Return (x, y) of the center of cell containing provided text 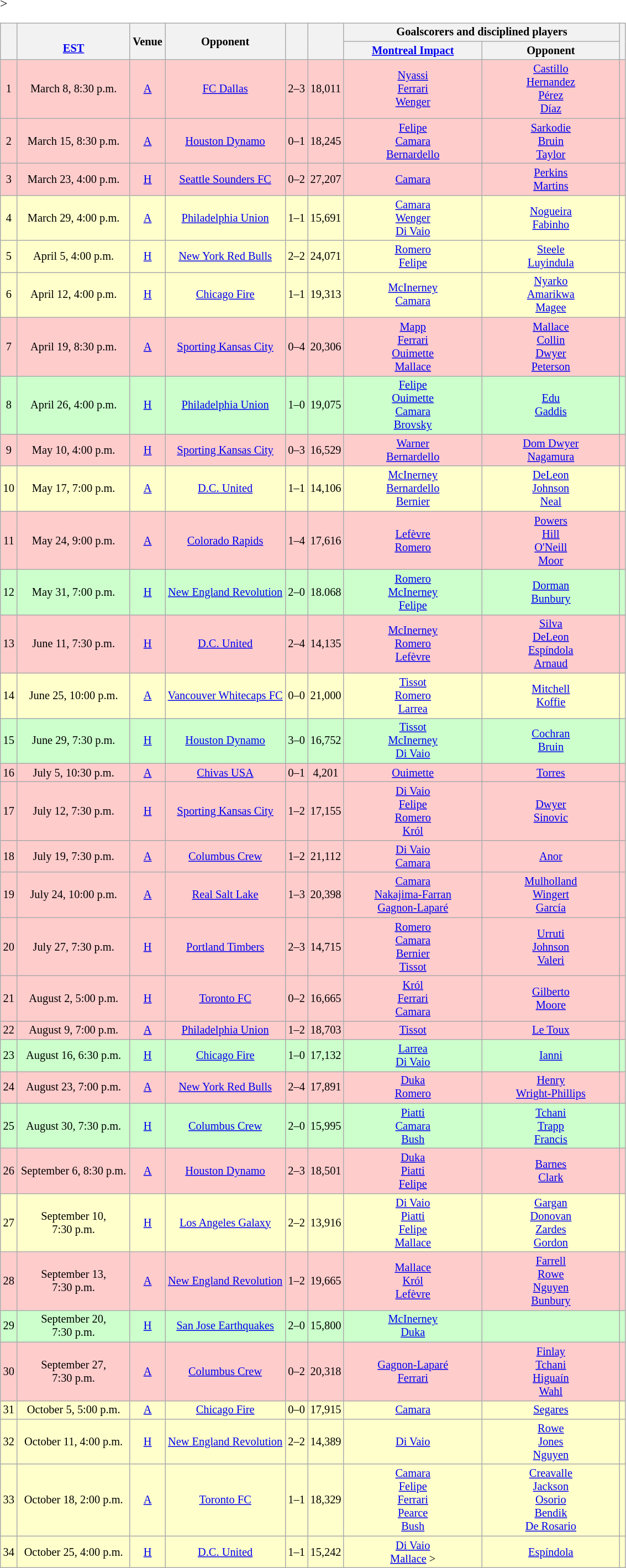
16 (9, 773)
June 25, 10:00 p.m. (74, 696)
21,000 (326, 696)
2 (9, 141)
25 (9, 1126)
Di Vaio Camara (413, 857)
Dwyer Sinovic (551, 811)
20,398 (326, 895)
August 9, 7:00 p.m. (74, 1030)
May 24, 9:00 p.m. (74, 541)
Tchani Trapp Francis (551, 1126)
Henry Wright-Phillips (551, 1088)
Tissot McInerney Di Vaio (413, 741)
FC Dallas (225, 89)
16,752 (326, 741)
15,242 (326, 1552)
15,800 (326, 1326)
11 (9, 541)
October 18, 2:00 p.m. (74, 1500)
August 16, 6:30 p.m. (74, 1056)
Portland Timbers (225, 947)
April 26, 4:00 p.m. (74, 405)
Gilberto Moore (551, 999)
9 (9, 450)
16,665 (326, 999)
May 31, 7:00 p.m. (74, 592)
Romero Felipe (413, 256)
Torres (551, 773)
17 (9, 811)
28 (9, 1281)
19,665 (326, 1281)
1–4 (296, 541)
32 (9, 1442)
24 (9, 1088)
27 (9, 1223)
Lefèvre Romero (413, 541)
24,071 (326, 256)
Romero McInerney Felipe (413, 592)
June 29, 7:30 p.m. (74, 741)
30 (9, 1371)
20 (9, 947)
Ianni (551, 1056)
6 (9, 295)
19 (9, 895)
October 25, 4:00 p.m. (74, 1552)
Di Vaio Piatti Felipe Mallace (413, 1223)
Mallace Król Lefèvre (413, 1281)
17,915 (326, 1410)
Steele Luyindula (551, 256)
Finlay Tchani Higuaín Wahl (551, 1371)
Segares (551, 1410)
13,916 (326, 1223)
October 5, 5:00 p.m. (74, 1410)
August 2, 5:00 p.m. (74, 999)
Sarkodie Bruin Taylor (551, 141)
September 6, 8:30 p.m. (74, 1171)
Castillo Hernandez Pérez Díaz (551, 89)
18,703 (326, 1030)
0–3 (296, 450)
19,313 (326, 295)
33 (9, 1500)
Romero Camara Bernier Tissot (413, 947)
Król Ferrari Camara (413, 999)
18,245 (326, 141)
September 20, 7:30 p.m. (74, 1326)
Urruti Johnson Valeri (551, 947)
18,011 (326, 89)
Di Vaio Felipe Romero Król (413, 811)
Felipe Ouimette Camara Brovsky (413, 405)
Larrea Di Vaio (413, 1056)
10 (9, 489)
17,155 (326, 811)
4 (9, 218)
EST (74, 41)
21 (9, 999)
Di Vaio Mallace > (413, 1552)
Farrell Rowe Nguyen Bunbury (551, 1281)
23 (9, 1056)
Seattle Sounders FC (225, 180)
13 (9, 644)
March 23, 4:00 p.m. (74, 180)
Rowe Jones Nguyen (551, 1442)
5 (9, 256)
7 (9, 347)
17,891 (326, 1088)
DeLeon Johnson Neal (551, 489)
March 8, 8:30 p.m. (74, 89)
Nyassi Ferrari Wenger (413, 89)
14,135 (326, 644)
Real Salt Lake (225, 895)
May 10, 4:00 p.m. (74, 450)
19,075 (326, 405)
September 13, 7:30 p.m. (74, 1281)
21,112 (326, 857)
April 19, 8:30 p.m. (74, 347)
3–0 (296, 741)
McInerney Bernardello Bernier (413, 489)
15 (9, 741)
July 12, 7:30 p.m. (74, 811)
Duka Piatti Felipe (413, 1171)
McInerney Romero Lefèvre (413, 644)
Le Toux (551, 1030)
Dorman Bunbury (551, 592)
Venue (147, 41)
March 29, 4:00 p.m. (74, 218)
27,207 (326, 180)
Powers Hill O'Neill Moor (551, 541)
15,691 (326, 218)
McInerney Duka (413, 1326)
8 (9, 405)
McInerney Camara (413, 295)
Tissot (413, 1030)
Gagnon-Laparé Ferrari (413, 1371)
14,715 (326, 947)
Barnes Clark (551, 1171)
May 17, 7:00 p.m. (74, 489)
Cochran Bruin (551, 741)
Espíndola (551, 1552)
June 11, 7:30 p.m. (74, 644)
Goalscorers and disciplined players (482, 32)
Felipe Camara Bernardello (413, 141)
Mapp Ferrari Ouimette Mallace (413, 347)
Ouimette (413, 773)
Montreal Impact (413, 51)
August 23, 7:00 p.m. (74, 1088)
Creavalle Jackson Osorio Bendik De Rosario (551, 1500)
Camara Nakajima-Farran Gagnon-Laparé (413, 895)
1 (9, 89)
18,501 (326, 1171)
September 10, 7:30 p.m. (74, 1223)
16,529 (326, 450)
Duka Romero (413, 1088)
Chivas USA (225, 773)
July 19, 7:30 p.m. (74, 857)
1–3 (296, 895)
Nyarko Amarikwa Magee (551, 295)
4,201 (326, 773)
April 12, 4:00 p.m. (74, 295)
15,995 (326, 1126)
18 (9, 857)
August 30, 7:30 p.m. (74, 1126)
October 11, 4:00 p.m. (74, 1442)
Gargan Donovan Zardes Gordon (551, 1223)
3 (9, 180)
Perkins Martins (551, 180)
Warner Bernardello (413, 450)
July 5, 10:30 p.m. (74, 773)
Mitchell Koffie (551, 696)
20,318 (326, 1371)
September 27, 7:30 p.m. (74, 1371)
18.068 (326, 592)
18,329 (326, 1500)
31 (9, 1410)
Anor (551, 857)
Di Vaio (413, 1442)
April 5, 4:00 p.m. (74, 256)
14,389 (326, 1442)
Colorado Rapids (225, 541)
34 (9, 1552)
Camara Wenger Di Vaio (413, 218)
17,132 (326, 1056)
Dom Dwyer Nagamura (551, 450)
July 27, 7:30 p.m. (74, 947)
20,306 (326, 347)
Los Angeles Galaxy (225, 1223)
14,106 (326, 489)
Silva DeLeon Espíndola Arnaud (551, 644)
San Jose Earthquakes (225, 1326)
26 (9, 1171)
Camara Felipe Ferrari Pearce Bush (413, 1500)
Edu Gaddis (551, 405)
Mallace Collin Dwyer Peterson (551, 347)
14 (9, 696)
12 (9, 592)
Vancouver Whitecaps FC (225, 696)
0–4 (296, 347)
March 15, 8:30 p.m. (74, 141)
17,616 (326, 541)
Nogueira Fabinho (551, 218)
29 (9, 1326)
Mulholland Wingert García (551, 895)
22 (9, 1030)
July 24, 10:00 p.m. (74, 895)
Piatti Camara Bush (413, 1126)
Tissot Romero Larrea (413, 696)
